Return the [x, y] coordinate for the center point of the cell that contains the specified text.  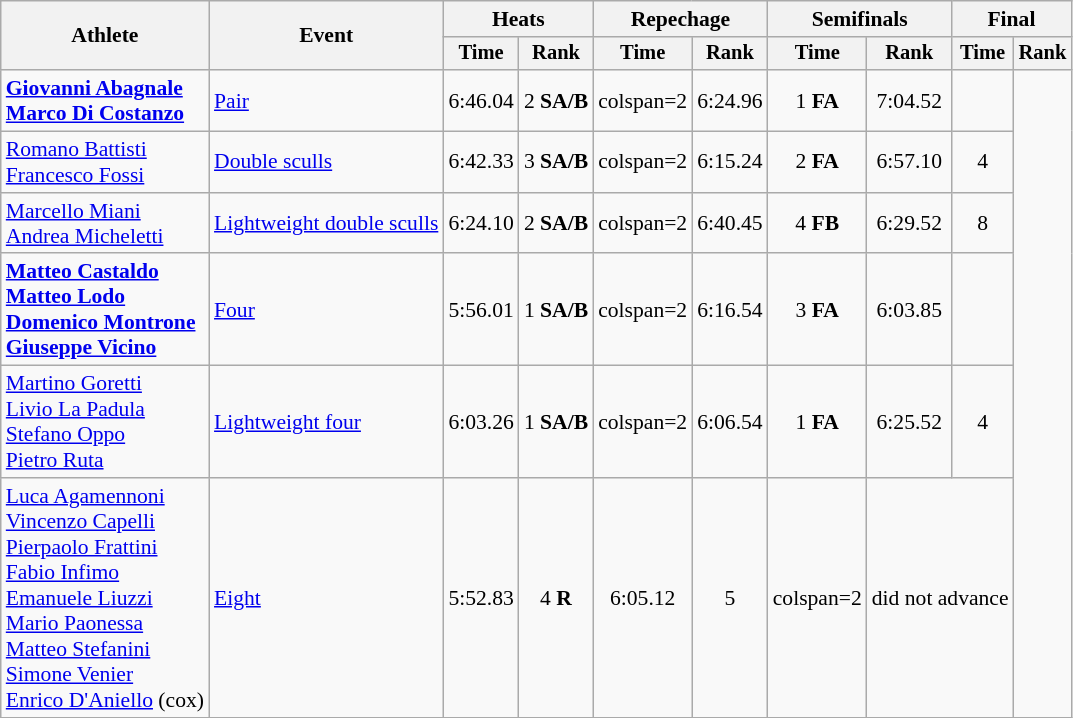
3 SA/B [556, 162]
Lightweight double sculls [326, 224]
Athlete [105, 36]
7:04.52 [910, 100]
6:42.33 [480, 162]
Double sculls [326, 162]
6:06.54 [730, 422]
6:24.96 [730, 100]
did not advance [940, 598]
Luca AgamennoniVincenzo CapelliPierpaolo FrattiniFabio InfimoEmanuele LiuzziMario PaonessaMatteo StefaniniSimone VenierEnrico D'Aniello (cox) [105, 598]
Giovanni AbagnaleMarco Di Costanzo [105, 100]
2 FA [818, 162]
Eight [326, 598]
6:57.10 [910, 162]
Four [326, 310]
Heats [518, 19]
5:52.83 [480, 598]
6:40.45 [730, 224]
4 R [556, 598]
8 [983, 224]
Event [326, 36]
6:03.85 [910, 310]
6:16.54 [730, 310]
5:56.01 [480, 310]
Lightweight four [326, 422]
4 FB [818, 224]
Martino GorettiLivio La PadulaStefano OppoPietro Ruta [105, 422]
6:03.26 [480, 422]
Marcello MianiAndrea Micheletti [105, 224]
6:25.52 [910, 422]
Romano BattistiFrancesco Fossi [105, 162]
6:05.12 [642, 598]
Final [1012, 19]
Semifinals [860, 19]
6:24.10 [480, 224]
Matteo CastaldoMatteo LodoDomenico MontroneGiuseppe Vicino [105, 310]
Repechage [680, 19]
6:29.52 [910, 224]
6:46.04 [480, 100]
Pair [326, 100]
3 FA [818, 310]
6:15.24 [730, 162]
5 [730, 598]
